Detect which cell encompasses the target text, then output its [X, Y] center coordinate. 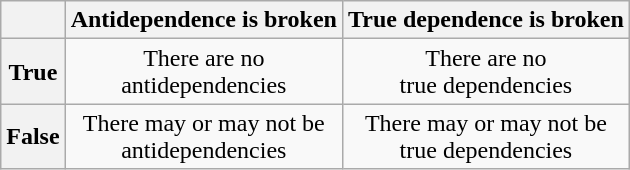
True [33, 72]
True dependence is broken [486, 20]
Antidependence is broken [204, 20]
There are no antidependencies [204, 72]
There are no true dependencies [486, 72]
False [33, 136]
There may or may not be true dependencies [486, 136]
There may or may not be antidependencies [204, 136]
